Identify which cell holds the provided text, then report its [X, Y] central coordinate. 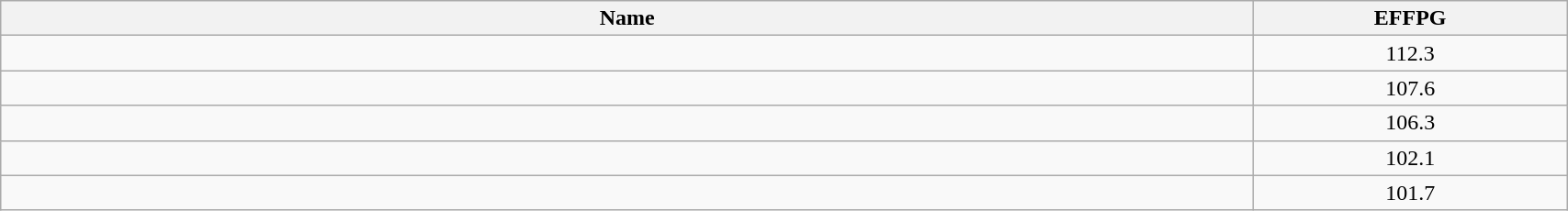
106.3 [1411, 123]
107.6 [1411, 88]
102.1 [1411, 158]
EFFPG [1411, 18]
Name [627, 18]
101.7 [1411, 193]
112.3 [1411, 53]
